Return the [X, Y] coordinate for the center point of the cell that contains the specified text.  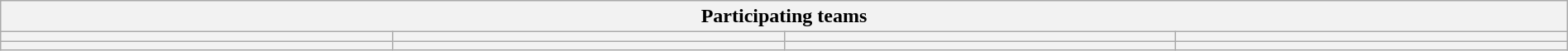
Participating teams [784, 16]
